Determine the (x, y) coordinate at the center of the cell enclosing the given text.  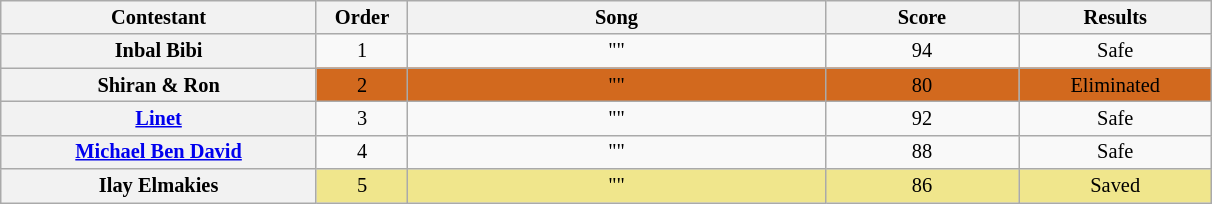
Saved (1116, 186)
Shiran & Ron (159, 85)
92 (922, 118)
5 (362, 186)
Contestant (159, 17)
80 (922, 85)
1 (362, 51)
86 (922, 186)
Inbal Bibi (159, 51)
Order (362, 17)
Michael Ben David (159, 152)
3 (362, 118)
2 (362, 85)
Linet (159, 118)
4 (362, 152)
Score (922, 17)
88 (922, 152)
Ilay Elmakies (159, 186)
94 (922, 51)
Eliminated (1116, 85)
Results (1116, 17)
Song (617, 17)
